From the cell containing the given text, extract its center point as [x, y] coordinate. 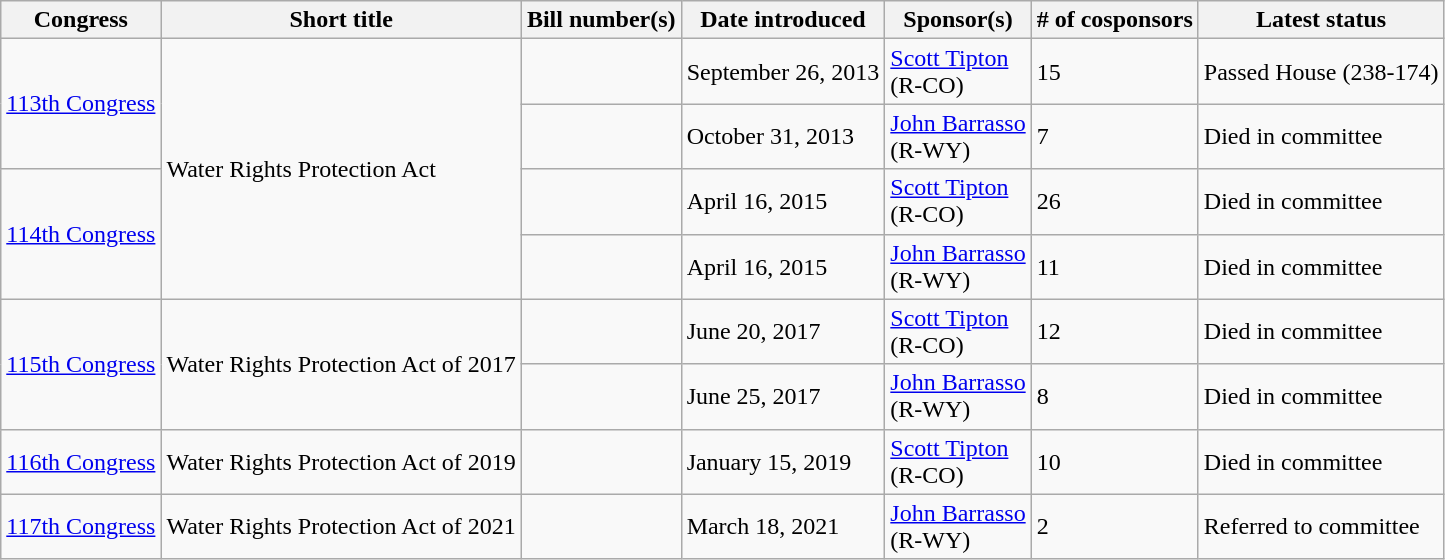
January 15, 2019 [783, 462]
Latest status [1321, 20]
Water Rights Protection Act [341, 169]
October 31, 2013 [783, 136]
114th Congress [81, 234]
7 [1114, 136]
115th Congress [81, 364]
Bill number(s) [601, 20]
2 [1114, 526]
15 [1114, 72]
Water Rights Protection Act of 2017 [341, 364]
March 18, 2021 [783, 526]
# of cosponsors [1114, 20]
June 25, 2017 [783, 396]
11 [1114, 266]
116th Congress [81, 462]
June 20, 2017 [783, 332]
Referred to committee [1321, 526]
113th Congress [81, 104]
Congress [81, 20]
Short title [341, 20]
10 [1114, 462]
117th Congress [81, 526]
12 [1114, 332]
26 [1114, 202]
Passed House (238-174) [1321, 72]
September 26, 2013 [783, 72]
Sponsor(s) [958, 20]
8 [1114, 396]
Water Rights Protection Act of 2021 [341, 526]
Date introduced [783, 20]
Water Rights Protection Act of 2019 [341, 462]
